Return the [X, Y] coordinate for the center point of the cell that contains the specified text.  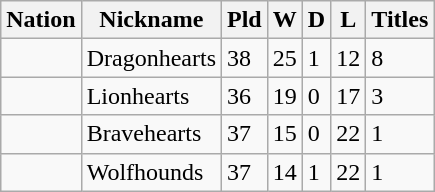
Bravehearts [151, 134]
38 [245, 58]
Titles [400, 20]
Dragonhearts [151, 58]
15 [284, 134]
14 [284, 172]
3 [400, 96]
Wolfhounds [151, 172]
D [316, 20]
Nation [41, 20]
12 [348, 58]
17 [348, 96]
W [284, 20]
L [348, 20]
25 [284, 58]
Lionhearts [151, 96]
36 [245, 96]
19 [284, 96]
Nickname [151, 20]
8 [400, 58]
Pld [245, 20]
